Return [X, Y] of the center of cell containing provided text 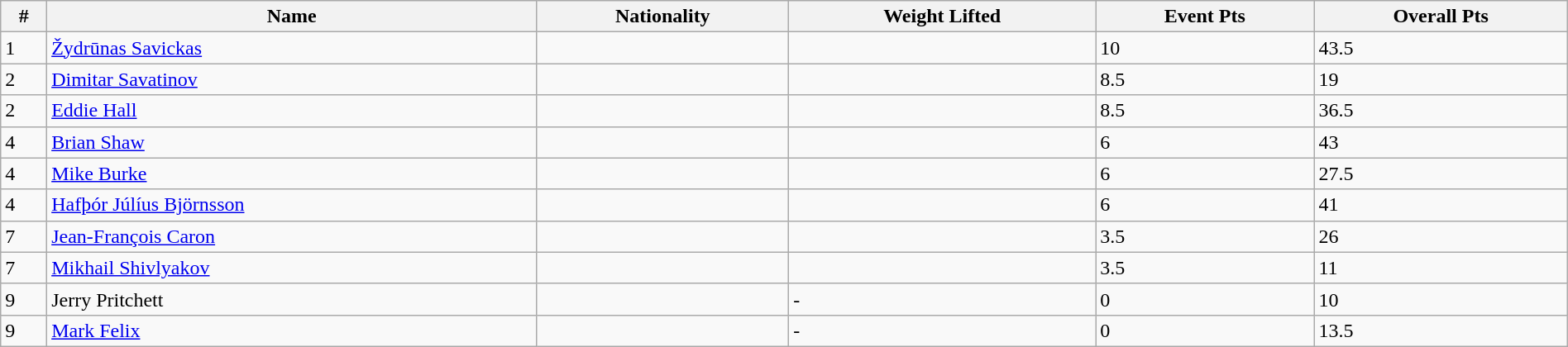
Event Pts [1205, 17]
19 [1441, 79]
43 [1441, 142]
27.5 [1441, 173]
Jean-François Caron [292, 236]
Hafþór Júlíus Björnsson [292, 205]
41 [1441, 205]
Eddie Hall [292, 111]
13.5 [1441, 330]
Mike Burke [292, 173]
Overall Pts [1441, 17]
43.5 [1441, 48]
11 [1441, 268]
Mark Felix [292, 330]
# [24, 17]
Brian Shaw [292, 142]
Weight Lifted [943, 17]
Dimitar Savatinov [292, 79]
1 [24, 48]
36.5 [1441, 111]
26 [1441, 236]
Jerry Pritchett [292, 299]
Žydrūnas Savickas [292, 48]
Name [292, 17]
Nationality [663, 17]
Mikhail Shivlyakov [292, 268]
